Detect which cell encompasses the target text, then output its (x, y) center coordinate. 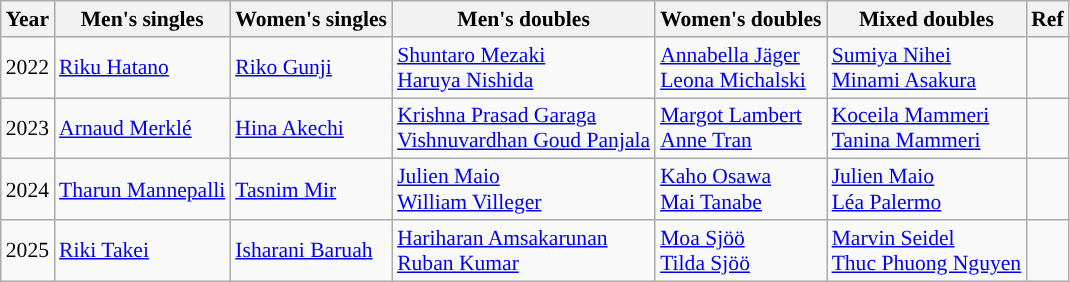
Marvin Seidel Thuc Phuong Nguyen (927, 250)
Riko Gunji (311, 68)
Koceila Mammeri Tanina Mammeri (927, 128)
Shuntaro Mezaki Haruya Nishida (524, 68)
Kaho Osawa Mai Tanabe (740, 190)
Men's doubles (524, 19)
Hariharan Amsakarunan Ruban Kumar (524, 250)
Hina Akechi (311, 128)
Arnaud Merklé (142, 128)
Julien Maio Léa Palermo (927, 190)
Sumiya Nihei Minami Asakura (927, 68)
Krishna Prasad Garaga Vishnuvardhan Goud Panjala (524, 128)
2024 (28, 190)
Women's doubles (740, 19)
Women's singles (311, 19)
2025 (28, 250)
2023 (28, 128)
Tharun Mannepalli (142, 190)
Margot Lambert Anne Tran (740, 128)
Men's singles (142, 19)
Annabella Jäger Leona Michalski (740, 68)
Mixed doubles (927, 19)
Isharani Baruah (311, 250)
Tasnim Mir (311, 190)
Moa Sjöö Tilda Sjöö (740, 250)
2022 (28, 68)
Riku Hatano (142, 68)
Julien Maio William Villeger (524, 190)
Riki Takei (142, 250)
Ref (1047, 19)
Year (28, 19)
